Capture the cell that displays the provided text and extract its [x, y] central coordinate. 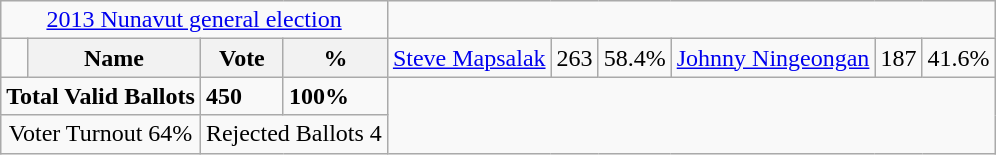
263 [574, 58]
Johnny Ningeongan [773, 58]
450 [242, 96]
100% [335, 96]
Vote [242, 58]
58.4% [634, 58]
2013 Nunavut general election [194, 20]
Voter Turnout 64% [101, 134]
187 [898, 58]
% [335, 58]
41.6% [958, 58]
Total Valid Ballots [101, 96]
Name [114, 58]
Rejected Ballots 4 [294, 134]
Steve Mapsalak [469, 58]
